Find where the given text appears and provide that cell's center as (x, y) coordinate. 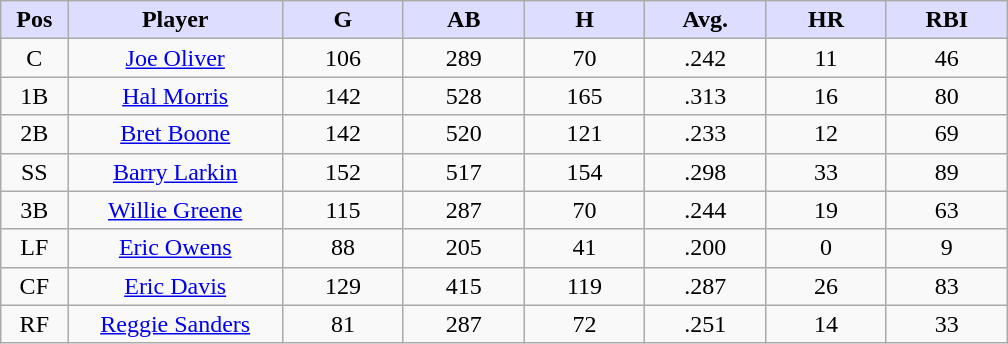
C (34, 58)
83 (946, 286)
16 (826, 96)
LF (34, 248)
Barry Larkin (176, 172)
3B (34, 210)
19 (826, 210)
154 (584, 172)
63 (946, 210)
Hal Morris (176, 96)
SS (34, 172)
.287 (706, 286)
289 (464, 58)
46 (946, 58)
Player (176, 20)
115 (344, 210)
9 (946, 248)
CF (34, 286)
Eric Davis (176, 286)
AB (464, 20)
72 (584, 324)
520 (464, 134)
RF (34, 324)
14 (826, 324)
.313 (706, 96)
415 (464, 286)
Eric Owens (176, 248)
119 (584, 286)
Willie Greene (176, 210)
165 (584, 96)
.200 (706, 248)
.244 (706, 210)
Bret Boone (176, 134)
69 (946, 134)
41 (584, 248)
.233 (706, 134)
205 (464, 248)
RBI (946, 20)
1B (34, 96)
G (344, 20)
80 (946, 96)
HR (826, 20)
121 (584, 134)
106 (344, 58)
26 (826, 286)
2B (34, 134)
517 (464, 172)
Reggie Sanders (176, 324)
0 (826, 248)
152 (344, 172)
129 (344, 286)
.242 (706, 58)
Pos (34, 20)
88 (344, 248)
528 (464, 96)
.298 (706, 172)
.251 (706, 324)
11 (826, 58)
Joe Oliver (176, 58)
H (584, 20)
Avg. (706, 20)
89 (946, 172)
12 (826, 134)
81 (344, 324)
